For the text-containing cell, return its midpoint in [X, Y] coordinate format. 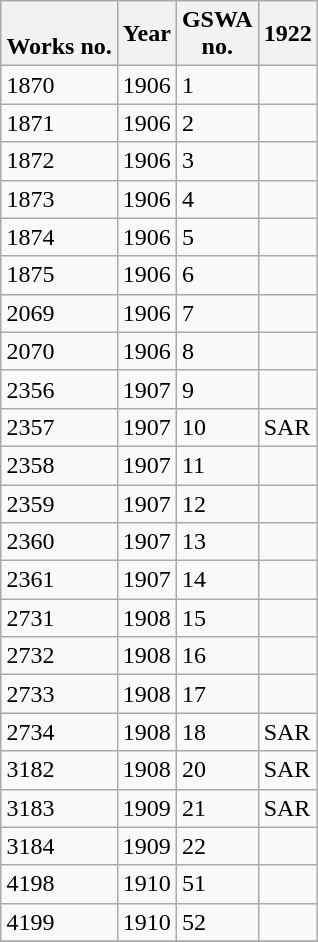
1922 [288, 34]
2733 [59, 694]
2360 [59, 542]
17 [217, 694]
4198 [59, 884]
2361 [59, 580]
2734 [59, 732]
1872 [59, 161]
1873 [59, 199]
8 [217, 351]
16 [217, 656]
11 [217, 465]
2070 [59, 351]
2356 [59, 389]
21 [217, 808]
4199 [59, 922]
15 [217, 618]
2358 [59, 465]
1871 [59, 123]
2731 [59, 618]
4 [217, 199]
12 [217, 503]
20 [217, 770]
22 [217, 846]
3182 [59, 770]
GSWAno. [217, 34]
14 [217, 580]
3184 [59, 846]
52 [217, 922]
Year [146, 34]
2 [217, 123]
7 [217, 313]
3 [217, 161]
5 [217, 237]
10 [217, 427]
Works no. [59, 34]
18 [217, 732]
3183 [59, 808]
1870 [59, 85]
2732 [59, 656]
13 [217, 542]
1 [217, 85]
1874 [59, 237]
2357 [59, 427]
6 [217, 275]
51 [217, 884]
2069 [59, 313]
1875 [59, 275]
9 [217, 389]
2359 [59, 503]
